Identify which cell holds the provided text, then report its (X, Y) central coordinate. 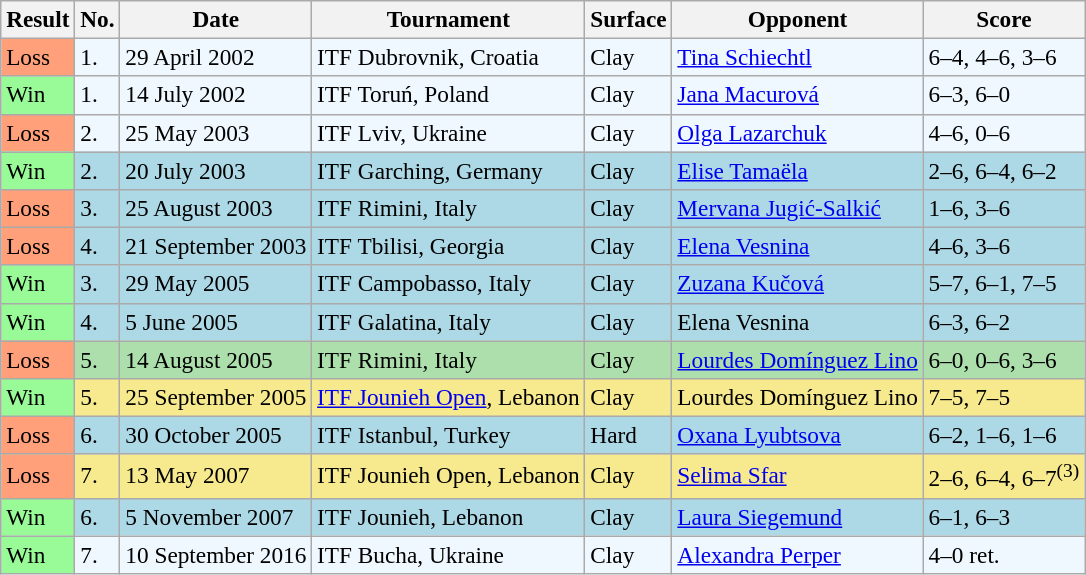
ITF Galatina, Italy (448, 322)
1–6, 3–6 (1004, 208)
21 September 2003 (216, 246)
Alexandra Perper (798, 554)
Tournament (448, 19)
ITF Dubrovnik, Croatia (448, 57)
Opponent (798, 19)
ITF Istanbul, Turkey (448, 435)
Score (1004, 19)
6–0, 0–6, 3–6 (1004, 359)
Laura Siegemund (798, 517)
ITF Toruń, Poland (448, 95)
Oxana Lyubtsova (798, 435)
Hard (628, 435)
Olga Lazarchuk (798, 133)
20 July 2003 (216, 170)
29 May 2005 (216, 284)
29 April 2002 (216, 57)
ITF Jounieh, Lebanon (448, 517)
5 June 2005 (216, 322)
5–7, 6–1, 7–5 (1004, 284)
Jana Macurová (798, 95)
10 September 2016 (216, 554)
6–3, 6–2 (1004, 322)
4–6, 3–6 (1004, 246)
ITF Tbilisi, Georgia (448, 246)
6–3, 6–0 (1004, 95)
7–5, 7–5 (1004, 397)
Zuzana Kučová (798, 284)
14 July 2002 (216, 95)
6–1, 6–3 (1004, 517)
Elise Tamaëla (798, 170)
2–6, 6–4, 6–2 (1004, 170)
4–0 ret. (1004, 554)
ITF Lviv, Ukraine (448, 133)
Selima Sfar (798, 476)
Surface (628, 19)
ITF Campobasso, Italy (448, 284)
ITF Bucha, Ukraine (448, 554)
Mervana Jugić-Salkić (798, 208)
No. (98, 19)
Date (216, 19)
25 August 2003 (216, 208)
25 May 2003 (216, 133)
5 November 2007 (216, 517)
Tina Schiechtl (798, 57)
2–6, 6–4, 6–7(3) (1004, 476)
6–2, 1–6, 1–6 (1004, 435)
14 August 2005 (216, 359)
ITF Garching, Germany (448, 170)
Result (38, 19)
25 September 2005 (216, 397)
6–4, 4–6, 3–6 (1004, 57)
30 October 2005 (216, 435)
4–6, 0–6 (1004, 133)
13 May 2007 (216, 476)
